Return the (X, Y) coordinate for the center point of the cell that contains the specified text.  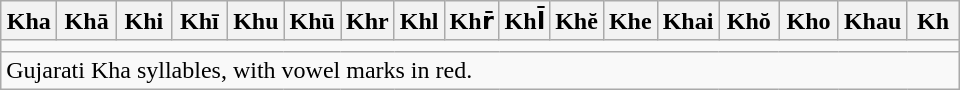
Khŏ (749, 21)
Khĕ (577, 21)
Khū (312, 21)
Khā (87, 21)
Gujarati Kha syllables, with vowel marks in red. (480, 70)
Khl̄ (524, 21)
Khai (688, 21)
Khau (872, 21)
Kho (809, 21)
Khī (199, 21)
Khi (144, 21)
Khu (256, 21)
Khl (419, 21)
Kha (29, 21)
Khr̄ (472, 21)
Khe (630, 21)
Kh (933, 21)
Khr (367, 21)
